Locate the cell with the specified text and output its [X, Y] center coordinate. 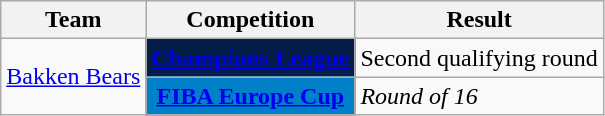
Champions League [250, 58]
Second qualifying round [479, 58]
Round of 16 [479, 96]
Team [74, 20]
Bakken Bears [74, 77]
Result [479, 20]
Competition [250, 20]
FIBA Europe Cup [250, 96]
